Pinpoint the cell where the given text exists, returning its [x, y] midpoint coordinate. 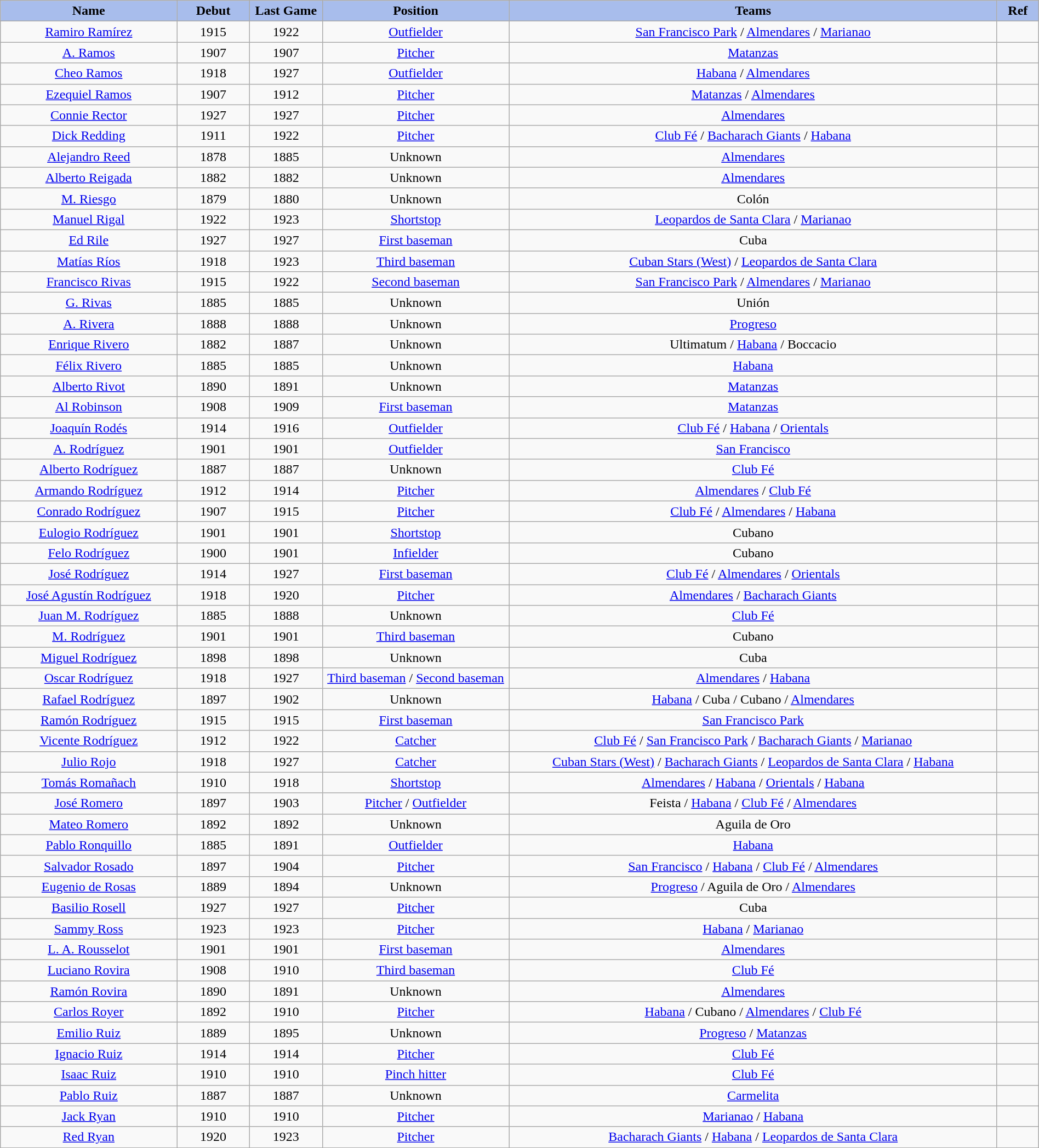
Bacharach Giants / Habana / Leopardos de Santa Clara [753, 1137]
M. Rodríguez [89, 637]
Ezequiel Ramos [89, 94]
Dick Redding [89, 136]
Club Fé / San Francisco Park / Bacharach Giants / Marianao [753, 741]
Ramón Rodríguez [89, 720]
Marianao / Habana [753, 1116]
Vicente Rodríguez [89, 741]
San Francisco [753, 449]
1911 [214, 136]
Manuel Rigal [89, 219]
Alberto Reigada [89, 178]
G. Rivas [89, 303]
1880 [286, 198]
Carlos Royer [89, 1012]
1900 [214, 553]
Pablo Ruiz [89, 1095]
1902 [286, 699]
Rafael Rodríguez [89, 699]
Almendares / Habana [753, 678]
José Rodríguez [89, 574]
Felo Rodríguez [89, 553]
Emilio Ruiz [89, 1033]
Ultimatum / Habana / Boccacio [753, 345]
Almendares / Bacharach Giants [753, 595]
Al Robinson [89, 407]
Isaac Ruiz [89, 1075]
Aguila de Oro [753, 824]
Basilio Rosell [89, 907]
1895 [286, 1033]
Teams [753, 11]
Julio Rojo [89, 762]
Pitcher / Outfielder [415, 803]
Cheo Ramos [89, 73]
Unión [753, 303]
Club Fé / Habana / Orientals [753, 428]
Miguel Rodríguez [89, 658]
Ramón Rovira [89, 991]
1879 [214, 198]
Joaquín Rodés [89, 428]
Almendares / Club Fé [753, 490]
Name [89, 11]
Habana / Almendares [753, 73]
Eulogio Rodríguez [89, 532]
Conrado Rodríguez [89, 511]
Alejandro Reed [89, 157]
Pablo Ronquillo [89, 845]
Connie Rector [89, 115]
Ed Rile [89, 240]
Mateo Romero [89, 824]
Matanzas / Almendares [753, 94]
M. Riesgo [89, 198]
Progreso / Aguila de Oro / Almendares [753, 887]
Progreso [753, 324]
Debut [214, 11]
A. Ramos [89, 53]
Infielder [415, 553]
1878 [214, 157]
1903 [286, 803]
Félix Rivero [89, 365]
Third baseman / Second baseman [415, 678]
Luciano Rovira [89, 970]
1894 [286, 887]
1904 [286, 866]
Club Fé / Almendares / Habana [753, 511]
José Agustín Rodríguez [89, 595]
Club Fé / Almendares / Orientals [753, 574]
Leopardos de Santa Clara / Marianao [753, 219]
Enrique Rivero [89, 345]
Alberto Rivot [89, 386]
A. Rivera [89, 324]
Cuban Stars (West) / Bacharach Giants / Leopardos de Santa Clara / Habana [753, 762]
Colón [753, 198]
San Francisco / Habana / Club Fé / Almendares [753, 866]
1909 [286, 407]
Habana / Marianao [753, 929]
Progreso / Matanzas [753, 1033]
Juan M. Rodríguez [89, 616]
L. A. Rousselot [89, 950]
Carmelita [753, 1095]
Almendares / Habana / Orientals / Habana [753, 783]
Last Game [286, 11]
Second baseman [415, 282]
Position [415, 11]
Eugenio de Rosas [89, 887]
Oscar Rodríguez [89, 678]
A. Rodríguez [89, 449]
Ref [1018, 11]
Jack Ryan [89, 1116]
Ignacio Ruiz [89, 1054]
Habana / Cubano / Almendares / Club Fé [753, 1012]
Sammy Ross [89, 929]
Armando Rodríguez [89, 490]
San Francisco Park [753, 720]
Ramiro Ramírez [89, 32]
Club Fé / Bacharach Giants / Habana [753, 136]
Pinch hitter [415, 1075]
Cuban Stars (West) / Leopardos de Santa Clara [753, 261]
Feista / Habana / Club Fé / Almendares [753, 803]
Red Ryan [89, 1137]
Salvador Rosado [89, 866]
Matías Ríos [89, 261]
Francisco Rivas [89, 282]
Alberto Rodríguez [89, 470]
1916 [286, 428]
José Romero [89, 803]
Tomás Romañach [89, 783]
Habana / Cuba / Cubano / Almendares [753, 699]
